Pinpoint the cell where the given text exists, returning its (X, Y) midpoint coordinate. 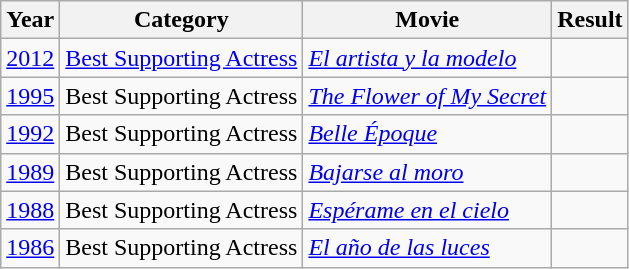
Category (182, 20)
1989 (30, 172)
Movie (428, 20)
Espérame en el cielo (428, 210)
1988 (30, 210)
Bajarse al moro (428, 172)
1992 (30, 134)
2012 (30, 58)
1986 (30, 248)
Belle Époque (428, 134)
Result (590, 20)
El artista y la modelo (428, 58)
El año de las luces (428, 248)
Year (30, 20)
The Flower of My Secret (428, 96)
1995 (30, 96)
